Identify which cell holds the provided text, then report its [x, y] central coordinate. 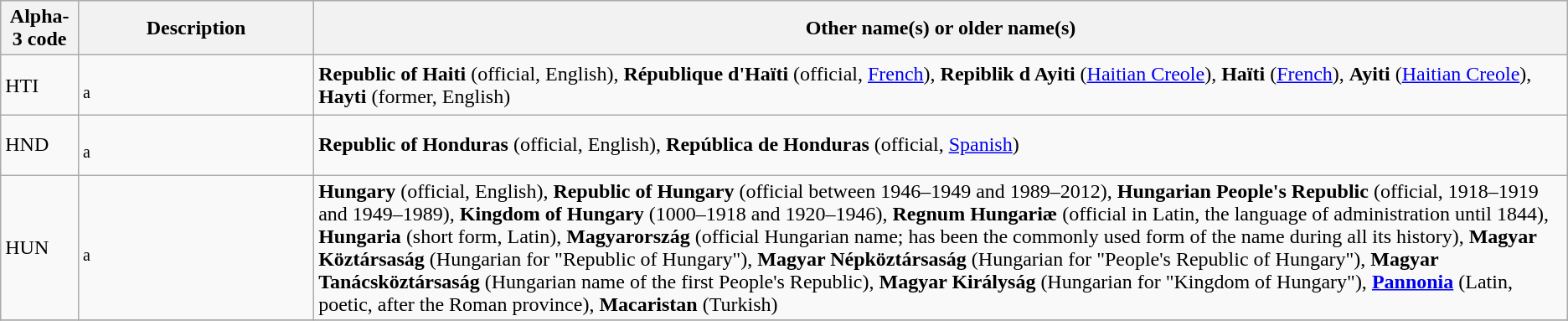
Description [196, 28]
Alpha-3 code [40, 28]
HND [40, 145]
Republic of Honduras (official, English), República de Honduras (official, Spanish) [941, 145]
HTI [40, 85]
Other name(s) or older name(s) [941, 28]
HUN [40, 248]
